Return [X, Y] of the center of cell containing provided text 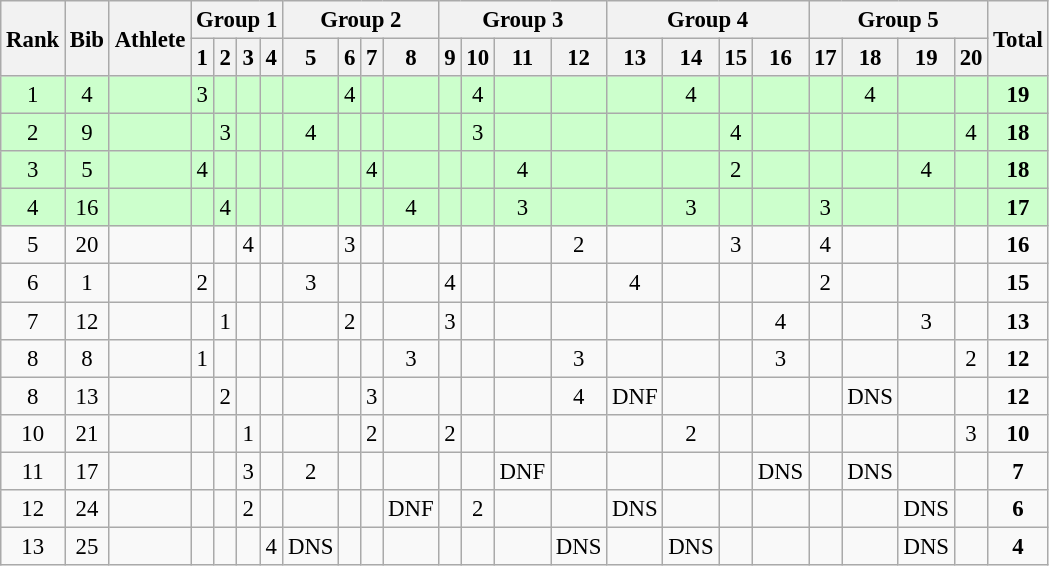
Bib [88, 38]
Group 4 [708, 20]
14 [691, 58]
21 [88, 433]
Rank [33, 38]
Group 3 [523, 20]
Total [1018, 38]
Group 1 [237, 20]
Group 5 [898, 20]
24 [88, 509]
25 [88, 546]
Group 2 [361, 20]
Athlete [150, 38]
